Detect which cell encompasses the target text, then output its (x, y) center coordinate. 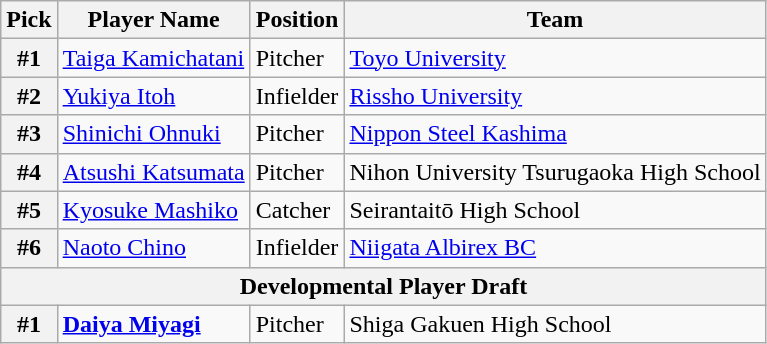
Player Name (154, 20)
Taiga Kamichatani (154, 58)
Nihon University Tsurugaoka High School (555, 172)
Shiga Gakuen High School (555, 324)
Yukiya Itoh (154, 96)
Kyosuke Mashiko (154, 210)
Toyo University (555, 58)
#4 (29, 172)
Seirantaitō High School (555, 210)
Catcher (297, 210)
#3 (29, 134)
Naoto Chino (154, 248)
Position (297, 20)
Team (555, 20)
Developmental Player Draft (384, 286)
Niigata Albirex BC (555, 248)
Atsushi Katsumata (154, 172)
#6 (29, 248)
Daiya Miyagi (154, 324)
Nippon Steel Kashima (555, 134)
#5 (29, 210)
#2 (29, 96)
Shinichi Ohnuki (154, 134)
Pick (29, 20)
Rissho University (555, 96)
